Capture the cell that displays the provided text and extract its (X, Y) central coordinate. 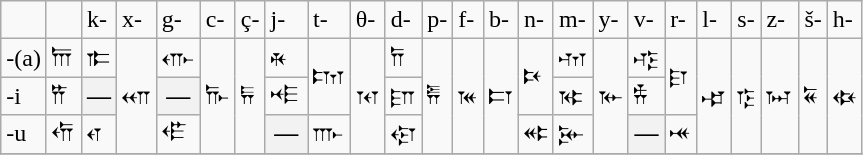
𐎬 (330, 134)
𐎰 (368, 96)
𐎸 (573, 134)
𐎦 (178, 134)
𐎿 (746, 96)
𐎯 (404, 134)
𐎱 (438, 96)
c- (218, 20)
g- (178, 20)
𐎤 (100, 134)
𐎷 (573, 96)
𐎩 (286, 58)
b- (500, 20)
𐏁 (813, 96)
y- (610, 20)
𐎺 (646, 58)
-(a) (24, 58)
𐎫 (330, 77)
h- (844, 20)
𐎽 (681, 134)
𐎣 (100, 58)
𐎥 (178, 58)
𐎮 (404, 96)
t- (330, 20)
p- (438, 20)
m- (573, 20)
𐎧 (137, 96)
𐎭 (404, 58)
𐏀 (780, 96)
𐎠 (64, 58)
v- (646, 20)
n- (536, 20)
j- (286, 20)
𐎴 (536, 77)
𐎲 (500, 96)
r- (681, 20)
𐎻 (646, 96)
𐎪 (286, 96)
𐏃 (844, 96)
z- (780, 20)
𐎳 (468, 96)
𐎡 (64, 96)
s- (746, 20)
𐎨 (218, 96)
𐎾 (714, 96)
𐎶 (573, 58)
-i (24, 96)
š- (813, 20)
𐎵 (536, 134)
θ- (368, 20)
𐏂 (250, 96)
x- (137, 20)
d- (404, 20)
ç- (250, 20)
l- (714, 20)
𐎼 (681, 77)
𐎢 (64, 134)
-u (24, 134)
𐎹 (610, 96)
k- (100, 20)
f- (468, 20)
